Detect which cell encompasses the target text, then output its [X, Y] center coordinate. 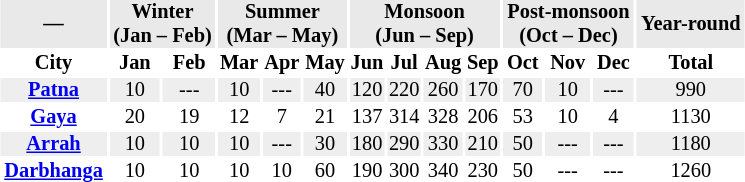
290 [404, 144]
Feb [189, 63]
1180 [690, 144]
Total [690, 63]
53 [523, 117]
— [53, 24]
314 [404, 117]
May [326, 63]
120 [366, 90]
Sep [483, 63]
137 [366, 117]
Patna [53, 90]
Aug [444, 63]
328 [444, 117]
990 [690, 90]
330 [444, 144]
170 [483, 90]
12 [238, 117]
City [53, 63]
1130 [690, 117]
Winter(Jan – Feb) [163, 24]
70 [523, 90]
Apr [282, 63]
Monsoon(Jun – Sep) [424, 24]
19 [189, 117]
Year-round [690, 24]
Jun [366, 63]
Oct [523, 63]
50 [523, 144]
21 [326, 117]
206 [483, 117]
Jan [135, 63]
Arrah [53, 144]
7 [282, 117]
Summer(Mar – May) [282, 24]
Jul [404, 63]
40 [326, 90]
20 [135, 117]
Dec [614, 63]
4 [614, 117]
Gaya [53, 117]
Nov [568, 63]
Mar [238, 63]
180 [366, 144]
210 [483, 144]
Post-monsoon(Oct – Dec) [568, 24]
30 [326, 144]
260 [444, 90]
220 [404, 90]
